Find where the given text appears and provide that cell's center as (X, Y) coordinate. 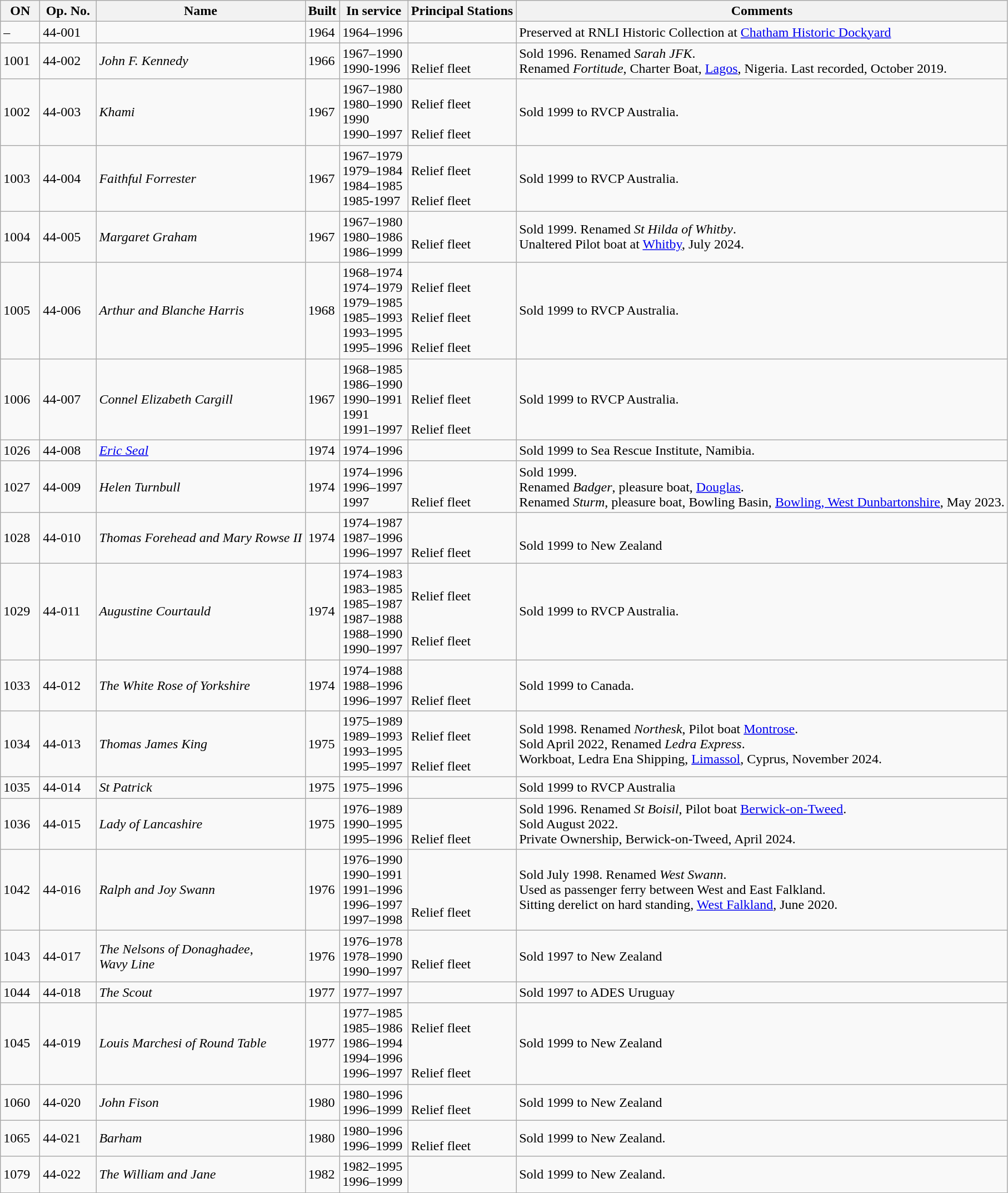
1033 (20, 685)
44-007 (68, 399)
44-014 (68, 788)
44-004 (68, 178)
Sold 1996. Renamed St Boisil, Pilot boat Berwick-on-Tweed.Sold August 2022. Private Ownership, Berwick-on-Tweed, April 2024. (762, 824)
Thomas James King (201, 744)
1967–19901990-1996 (374, 61)
1982 (322, 1174)
1967–19801980–199019901990–1997 (374, 112)
John F. Kennedy (201, 61)
Comments (762, 11)
1967–19801980–19861986–1999 (374, 237)
In service (374, 11)
ON (20, 11)
1060 (20, 1102)
1977–1997 (374, 992)
The White Rose of Yorkshire (201, 685)
1976–19901990–19911991–19961996–19971997–1998 (374, 890)
1968–19851986–19901990–199119911991–1997 (374, 399)
1976–19781978–19901990–1997 (374, 956)
1034 (20, 744)
1964 (322, 32)
Sold 1996. Renamed Sarah JFK.Renamed Fortitude, Charter Boat, Lagos, Nigeria. Last recorded, October 2019. (762, 61)
Preserved at RNLI Historic Collection at Chatham Historic Dockyard (762, 32)
Relief fleetRelief fleetRelief fleet (462, 310)
1974–19831983–19851985–19871987–19881988–19901990–1997 (374, 612)
Margaret Graham (201, 237)
Sold 1999 to Canada. (762, 685)
1975–1996 (374, 788)
1035 (20, 788)
Thomas Forehead and Mary Rowse II (201, 538)
1026 (20, 450)
Op. No. (68, 11)
1029 (20, 612)
1968 (322, 310)
44-010 (68, 538)
44-016 (68, 890)
1044 (20, 992)
Lady of Lancashire (201, 824)
Khami (201, 112)
Connel Elizabeth Cargill (201, 399)
44-001 (68, 32)
44-003 (68, 112)
St Patrick (201, 788)
– (20, 32)
Eric Seal (201, 450)
1006 (20, 399)
Arthur and Blanche Harris (201, 310)
1974–1996 (374, 450)
Sold 1999 to RVCP Australia (762, 788)
1968–19741974–19791979–19851985–19931993–19951995–1996 (374, 310)
1974–19881988–19961996–1997 (374, 685)
1964–1996 (374, 32)
44-008 (68, 450)
1004 (20, 237)
1036 (20, 824)
44-018 (68, 992)
1982–19951996–1999 (374, 1174)
1045 (20, 1043)
44-013 (68, 744)
The Nelsons of Donaghadee,Wavy Line (201, 956)
Faithful Forrester (201, 178)
1967–19791979–19841984–19851985-1997 (374, 178)
44-011 (68, 612)
Ralph and Joy Swann (201, 890)
The William and Jane (201, 1174)
1975–19891989–19931993–19951995–1997 (374, 744)
Sold 1997 to New Zealand (762, 956)
Sold 1999. Renamed St Hilda of Whitby.Unaltered Pilot boat at Whitby, July 2024. (762, 237)
Sold 1999 to Sea Rescue Institute, Namibia. (762, 450)
1966 (322, 61)
Louis Marchesi of Round Table (201, 1043)
Helen Turnbull (201, 486)
44-006 (68, 310)
44-005 (68, 237)
1027 (20, 486)
Name (201, 11)
1043 (20, 956)
Sold 1997 to ADES Uruguay (762, 992)
Built (322, 11)
44-021 (68, 1139)
44-019 (68, 1043)
44-015 (68, 824)
Principal Stations (462, 11)
Augustine Courtauld (201, 612)
Sold 1999.Renamed Badger, pleasure boat, Douglas.Renamed Sturm, pleasure boat, Bowling Basin, Bowling, West Dunbartonshire, May 2023. (762, 486)
1974–19871987–19961996–1997 (374, 538)
Barham (201, 1139)
1976–19891990–19951995–1996 (374, 824)
1001 (20, 61)
1002 (20, 112)
1065 (20, 1139)
44-017 (68, 956)
1042 (20, 890)
44-022 (68, 1174)
44-009 (68, 486)
1079 (20, 1174)
44-002 (68, 61)
44-020 (68, 1102)
1977–19851985–19861986–19941994–19961996–1997 (374, 1043)
1005 (20, 310)
The Scout (201, 992)
John Fison (201, 1102)
1003 (20, 178)
1028 (20, 538)
1974–19961996–19971997 (374, 486)
44-012 (68, 685)
